Output the (X, Y) coordinate of the center of the cell containing the given text.  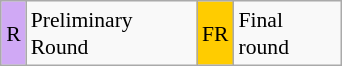
FR (216, 33)
R (14, 33)
Preliminary Round (112, 33)
Final round (288, 33)
